Identify which cell holds the provided text, then report its [x, y] central coordinate. 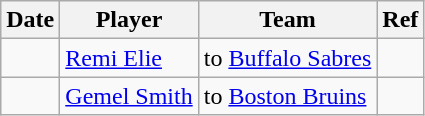
to Boston Bruins [288, 96]
to Buffalo Sabres [288, 58]
Player [129, 20]
Team [288, 20]
Date [30, 20]
Remi Elie [129, 58]
Gemel Smith [129, 96]
Ref [400, 20]
